Capture the cell that displays the provided text and extract its [x, y] central coordinate. 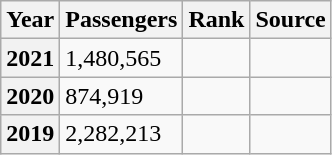
Passengers [122, 20]
Rank [216, 20]
2020 [30, 96]
Source [290, 20]
874,919 [122, 96]
2,282,213 [122, 134]
2019 [30, 134]
Year [30, 20]
2021 [30, 58]
1,480,565 [122, 58]
